Capture the cell that displays the provided text and extract its (x, y) central coordinate. 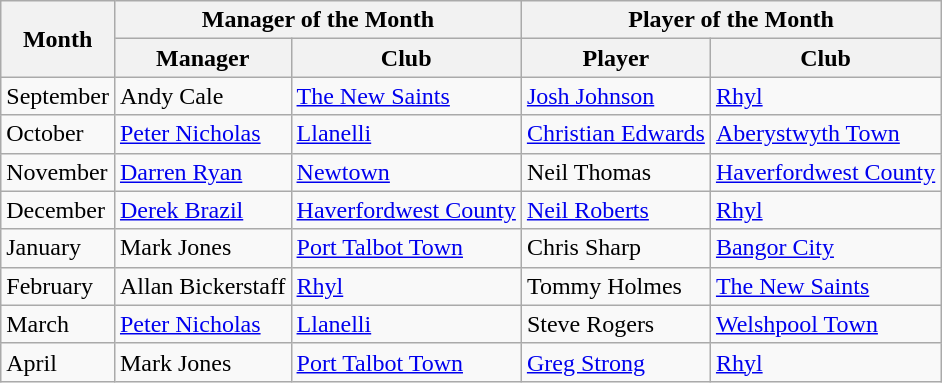
Darren Ryan (202, 172)
Neil Roberts (616, 210)
December (58, 210)
Chris Sharp (616, 248)
Newtown (406, 172)
October (58, 134)
February (58, 286)
Steve Rogers (616, 324)
March (58, 324)
Derek Brazil (202, 210)
Manager of the Month (318, 20)
November (58, 172)
Bangor City (825, 248)
Christian Edwards (616, 134)
September (58, 96)
Greg Strong (616, 362)
Player (616, 58)
Allan Bickerstaff (202, 286)
Josh Johnson (616, 96)
January (58, 248)
Andy Cale (202, 96)
Aberystwyth Town (825, 134)
Neil Thomas (616, 172)
Welshpool Town (825, 324)
Month (58, 39)
Manager (202, 58)
Player of the Month (730, 20)
Tommy Holmes (616, 286)
April (58, 362)
